From the cell containing the given text, extract its center point as (x, y) coordinate. 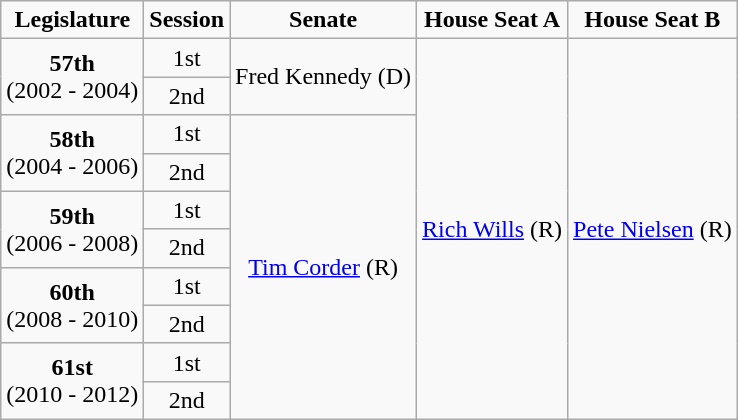
House Seat A (492, 20)
Rich Wills (R) (492, 230)
Tim Corder (R) (324, 267)
61st (2010 - 2012) (72, 381)
Senate (324, 20)
58th (2004 - 2006) (72, 153)
60th (2008 - 2010) (72, 305)
Session (187, 20)
Fred Kennedy (D) (324, 77)
59th (2006 - 2008) (72, 229)
57th (2002 - 2004) (72, 77)
Legislature (72, 20)
Pete Nielsen (R) (653, 230)
House Seat B (653, 20)
